Extract the [x, y] coordinate from the center of the cell holding the provided text.  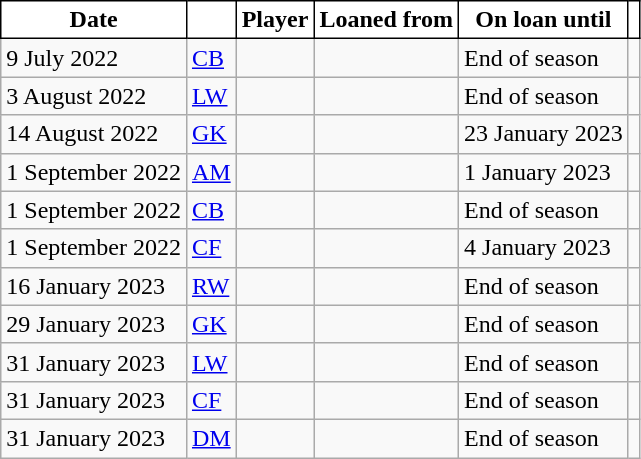
On loan until [544, 20]
16 January 2023 [94, 286]
Player [275, 20]
14 August 2022 [94, 134]
1 January 2023 [544, 172]
3 August 2022 [94, 96]
RW [211, 286]
9 July 2022 [94, 58]
Loaned from [386, 20]
AM [211, 172]
29 January 2023 [94, 324]
DM [211, 438]
4 January 2023 [544, 248]
23 January 2023 [544, 134]
Date [94, 20]
